Search for the cell housing the specified text and yield its (x, y) center coordinate. 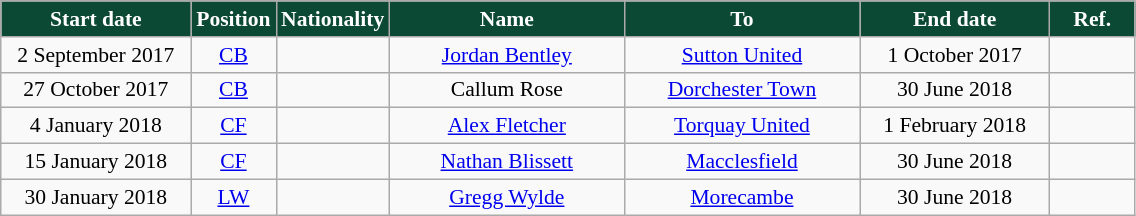
2 September 2017 (96, 55)
End date (955, 19)
To (742, 19)
Nationality (332, 19)
Morecambe (742, 197)
4 January 2018 (96, 126)
Ref. (1092, 19)
27 October 2017 (96, 90)
Macclesfield (742, 162)
Nathan Blissett (506, 162)
Sutton United (742, 55)
Dorchester Town (742, 90)
30 January 2018 (96, 197)
Callum Rose (506, 90)
1 October 2017 (955, 55)
Position (234, 19)
15 January 2018 (96, 162)
Torquay United (742, 126)
Gregg Wylde (506, 197)
LW (234, 197)
Alex Fletcher (506, 126)
1 February 2018 (955, 126)
Jordan Bentley (506, 55)
Name (506, 19)
Start date (96, 19)
